Locate the cell with the specified text and output its [X, Y] center coordinate. 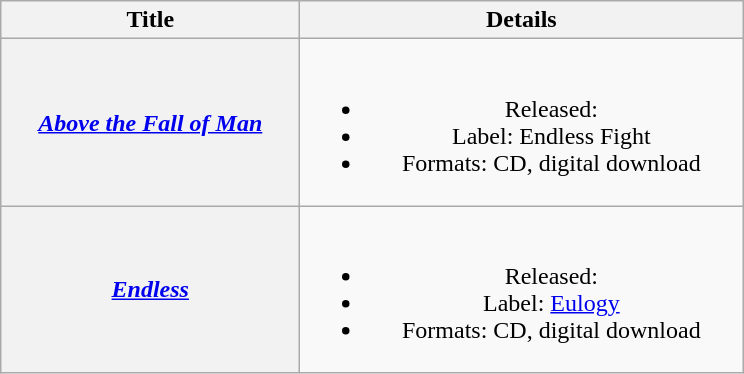
Released: Label: EulogyFormats: CD, digital download [522, 290]
Above the Fall of Man [150, 122]
Title [150, 20]
Details [522, 20]
Released: Label: Endless FightFormats: CD, digital download [522, 122]
Endless [150, 290]
